Locate the cell with the specified text and output its [X, Y] center coordinate. 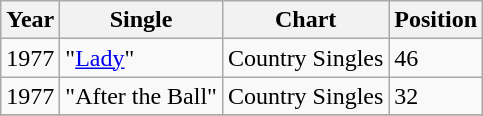
Year [30, 20]
"Lady" [142, 58]
"After the Ball" [142, 96]
Single [142, 20]
32 [436, 96]
46 [436, 58]
Position [436, 20]
Chart [305, 20]
